Identify which cell holds the provided text, then report its [x, y] central coordinate. 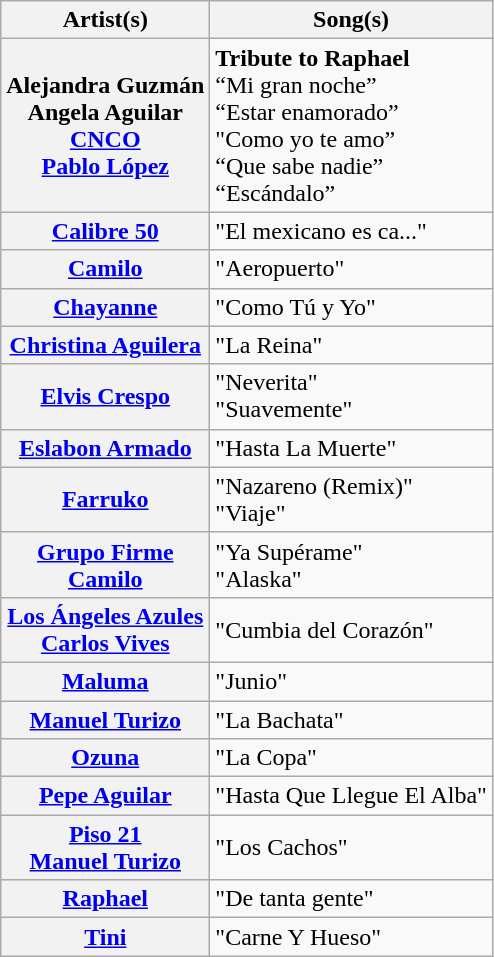
"Los Cachos" [352, 848]
Grupo FirmeCamilo [106, 564]
Los Ángeles AzulesCarlos Vives [106, 630]
"Cumbia del Corazón" [352, 630]
"Como Tú y Yo" [352, 307]
"El mexicano es ca..." [352, 231]
Tribute to Raphael“Mi gran noche”“Estar enamorado”"Como yo te amo”“Que sabe nadie”“Escándalo” [352, 126]
Christina Aguilera [106, 345]
Elvis Crespo [106, 396]
Camilo [106, 269]
"Nazareno (Remix)""Viaje" [352, 500]
"Ya Supérame""Alaska" [352, 564]
Ozuna [106, 758]
Song(s) [352, 20]
Maluma [106, 681]
"Aeropuerto" [352, 269]
Tini [106, 937]
"Junio" [352, 681]
"Neverita""Suavemente" [352, 396]
Alejandra GuzmánAngela AguilarCNCOPablo López [106, 126]
"La Reina" [352, 345]
Artist(s) [106, 20]
Pepe Aguilar [106, 796]
"La Bachata" [352, 719]
Farruko [106, 500]
"Hasta Que Llegue El Alba" [352, 796]
Calibre 50 [106, 231]
"Carne Y Hueso" [352, 937]
"Hasta La Muerte" [352, 448]
"De tanta gente" [352, 899]
Piso 21Manuel Turizo [106, 848]
Chayanne [106, 307]
"La Copa" [352, 758]
Manuel Turizo [106, 719]
Raphael [106, 899]
Eslabon Armado [106, 448]
